For the text-containing cell, return its midpoint in (x, y) coordinate format. 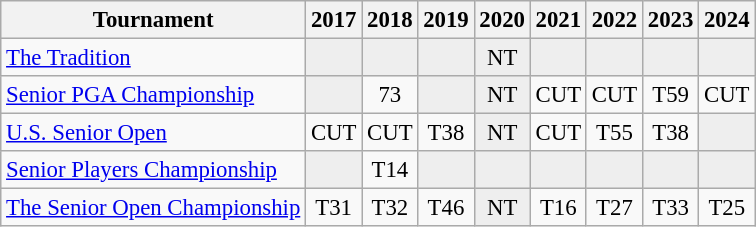
Tournament (154, 20)
T27 (614, 208)
U.S. Senior Open (154, 133)
T46 (446, 208)
2020 (502, 20)
T25 (727, 208)
2023 (671, 20)
The Senior Open Championship (154, 208)
T55 (614, 133)
Senior Players Championship (154, 170)
2018 (390, 20)
T31 (334, 208)
T33 (671, 208)
73 (390, 95)
T32 (390, 208)
T14 (390, 170)
2022 (614, 20)
2017 (334, 20)
2024 (727, 20)
2019 (446, 20)
The Tradition (154, 58)
T59 (671, 95)
T16 (558, 208)
Senior PGA Championship (154, 95)
2021 (558, 20)
